Pinpoint the cell where the given text exists, returning its [x, y] midpoint coordinate. 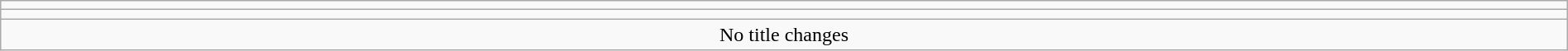
No title changes [784, 35]
